Find where the given text appears and provide that cell's center as [X, Y] coordinate. 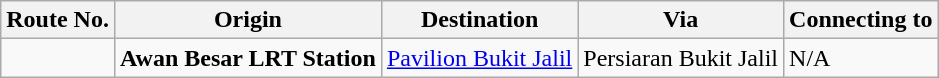
Persiaran Bukit Jalil [681, 58]
Route No. [58, 20]
Destination [479, 20]
Connecting to [861, 20]
Pavilion Bukit Jalil [479, 58]
N/A [861, 58]
Via [681, 20]
Origin [248, 20]
Awan Besar LRT Station [248, 58]
